Pinpoint the cell where the given text exists, returning its [X, Y] midpoint coordinate. 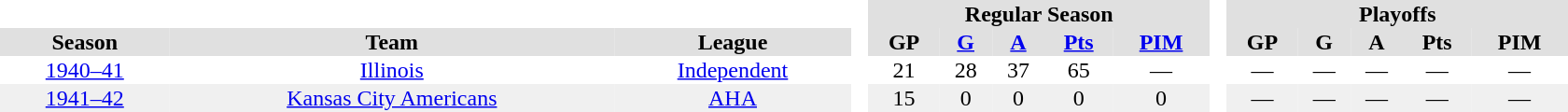
Team [392, 42]
65 [1079, 70]
37 [1018, 70]
League [733, 42]
Kansas City Americans [392, 98]
AHA [733, 98]
15 [904, 98]
28 [965, 70]
1940–41 [85, 70]
1941–42 [85, 98]
Illinois [392, 70]
21 [904, 70]
Independent [733, 70]
Season [85, 42]
Playoffs [1398, 14]
Regular Season [1040, 14]
